Provide the (X, Y) coordinate of the cell's center where the given text is located.  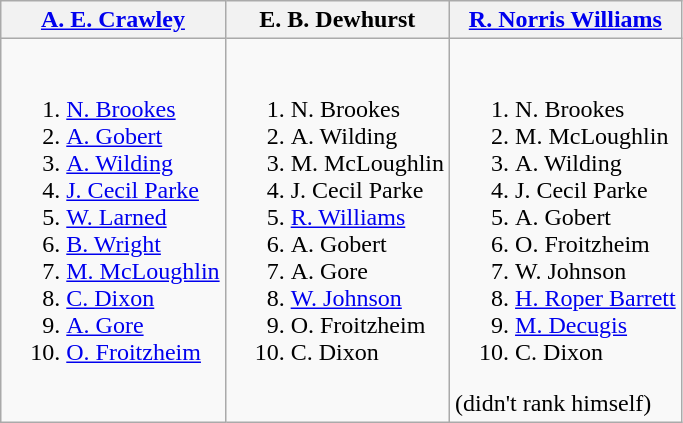
E. B. Dewhurst (337, 20)
A. E. Crawley (113, 20)
R. Norris Williams (566, 20)
N. Brookes A. Wilding M. McLoughlin J. Cecil Parke R. Williams A. Gobert A. Gore W. Johnson O. Froitzheim C. Dixon (337, 230)
N. Brookes M. McLoughlin A. Wilding J. Cecil Parke A. Gobert O. Froitzheim W. Johnson H. Roper Barrett M. Decugis C. Dixon(didn't rank himself) (566, 230)
N. Brookes A. Gobert A. Wilding J. Cecil Parke W. Larned B. Wright M. McLoughlin C. Dixon A. Gore O. Froitzheim (113, 230)
